Extract the (X, Y) coordinate from the center of the cell holding the provided text.  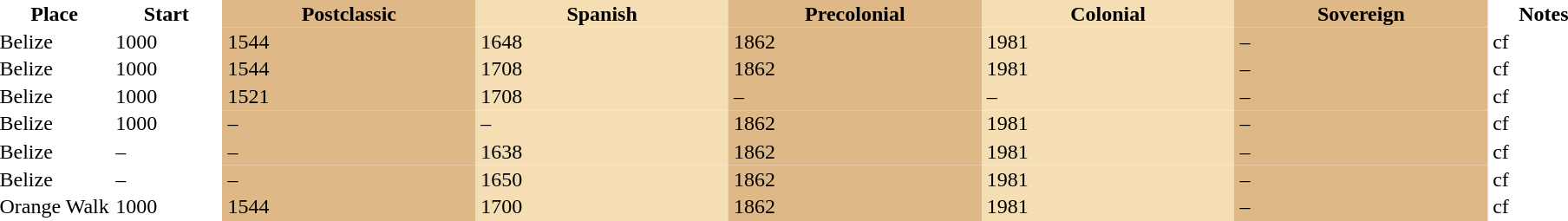
1648 (602, 42)
Postclassic (349, 14)
1700 (602, 206)
Sovereign (1361, 14)
1521 (349, 96)
Start (167, 14)
Precolonial (855, 14)
1638 (602, 152)
Spanish (602, 14)
1650 (602, 179)
Colonial (1108, 14)
